Detect which cell encompasses the target text, then output its (X, Y) center coordinate. 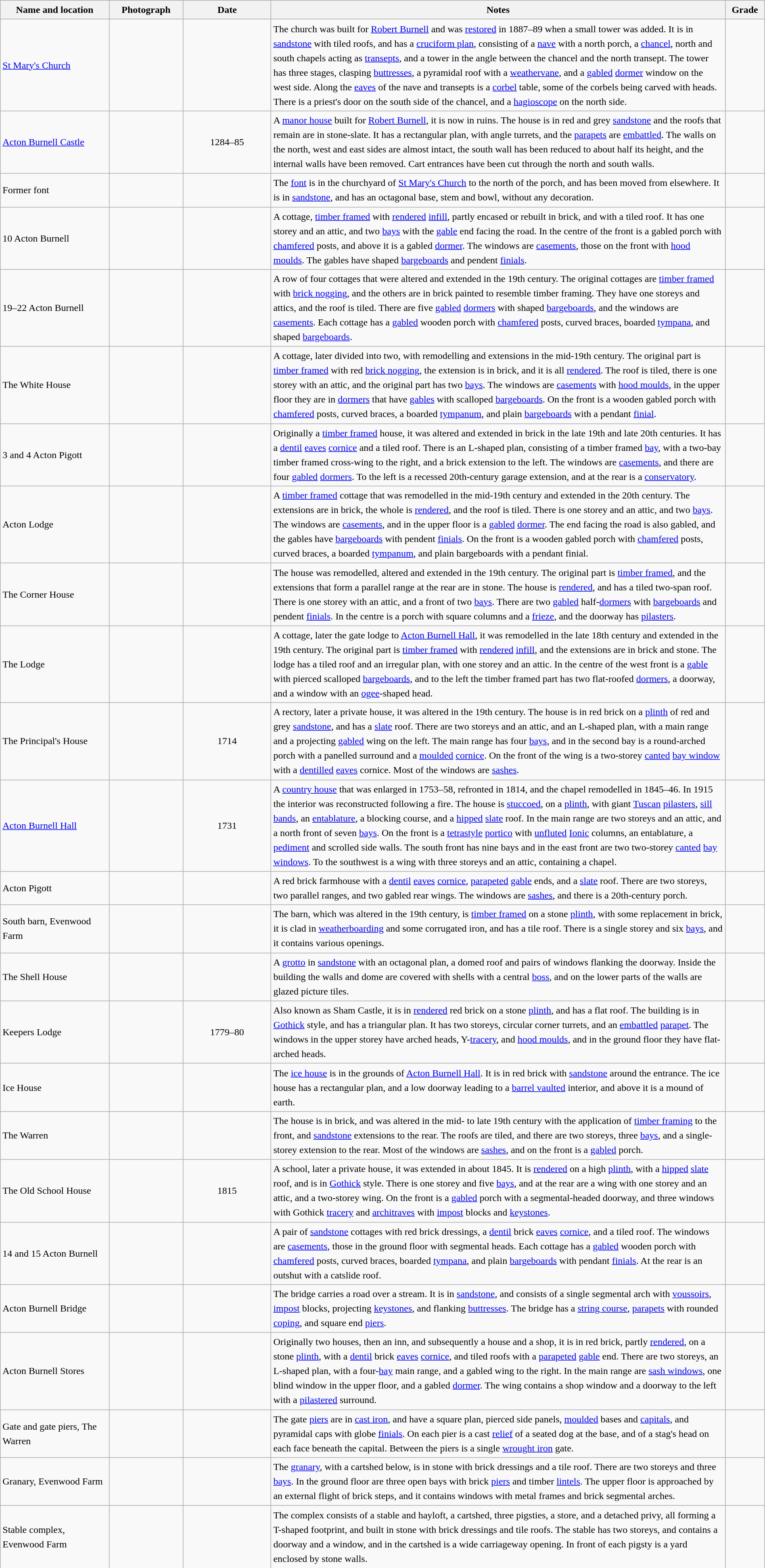
Acton Burnell Hall (55, 826)
1714 (227, 741)
The Corner House (55, 594)
Acton Burnell Stores (55, 1371)
The Shell House (55, 977)
1815 (227, 1191)
Notes (498, 10)
19–22 Acton Burnell (55, 308)
Stable complex,Evenwood Farm (55, 1537)
The Principal's House (55, 741)
1731 (227, 826)
14 and 15 Acton Burnell (55, 1253)
Name and location (55, 10)
Acton Burnell Bridge (55, 1308)
St Mary's Church (55, 65)
Granary, Evenwood Farm (55, 1482)
South barn, Evenwood Farm (55, 929)
1779–80 (227, 1032)
10 Acton Burnell (55, 238)
Grade (745, 10)
Acton Lodge (55, 524)
Date (227, 10)
Gate and gate piers, The Warren (55, 1433)
The Lodge (55, 664)
Keepers Lodge (55, 1032)
Ice House (55, 1087)
The White House (55, 385)
Photograph (146, 10)
The Warren (55, 1136)
Acton Burnell Castle (55, 142)
Acton Pigott (55, 888)
Former font (55, 190)
3 and 4 Acton Pigott (55, 455)
1284–85 (227, 142)
The Old School House (55, 1191)
